Capture the cell that displays the provided text and extract its [X, Y] central coordinate. 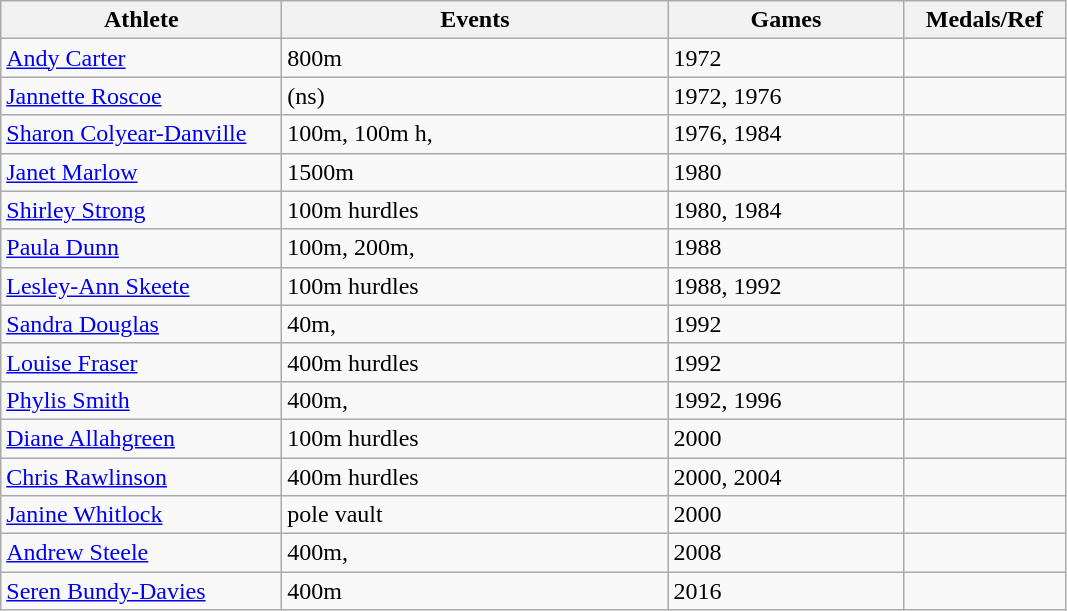
1980 [786, 172]
Jannette Roscoe [142, 96]
1500m [475, 172]
1972, 1976 [786, 96]
400m [475, 591]
1992, 1996 [786, 400]
Sharon Colyear-Danville [142, 134]
Paula Dunn [142, 248]
Shirley Strong [142, 210]
(ns) [475, 96]
Diane Allahgreen [142, 438]
1988, 1992 [786, 286]
2016 [786, 591]
Medals/Ref [984, 20]
Janet Marlow [142, 172]
Louise Fraser [142, 362]
1980, 1984 [786, 210]
Andrew Steele [142, 553]
40m, [475, 324]
1972 [786, 58]
100m, 100m h, [475, 134]
100m, 200m, [475, 248]
1988 [786, 248]
2000, 2004 [786, 477]
800m [475, 58]
Games [786, 20]
2008 [786, 553]
Janine Whitlock [142, 515]
Events [475, 20]
Athlete [142, 20]
Chris Rawlinson [142, 477]
Lesley-Ann Skeete [142, 286]
Seren Bundy-Davies [142, 591]
1976, 1984 [786, 134]
Sandra Douglas [142, 324]
pole vault [475, 515]
Andy Carter [142, 58]
Phylis Smith [142, 400]
